Output the [x, y] coordinate of the center of the cell containing the given text.  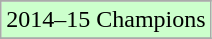
2014–15 Champions [106, 20]
